Output the [x, y] coordinate of the center of the cell containing the given text.  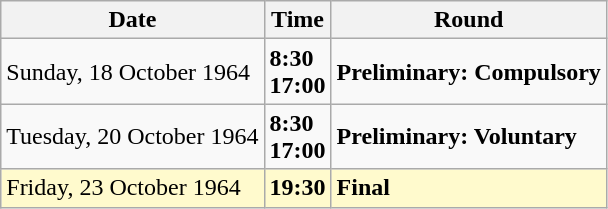
Preliminary: Compulsory [468, 72]
Preliminary: Voluntary [468, 136]
Date [132, 20]
Round [468, 20]
Sunday, 18 October 1964 [132, 72]
Time [298, 20]
Tuesday, 20 October 1964 [132, 136]
19:30 [298, 188]
Friday, 23 October 1964 [132, 188]
Final [468, 188]
